Extract the [x, y] coordinate from the center of the cell holding the provided text.  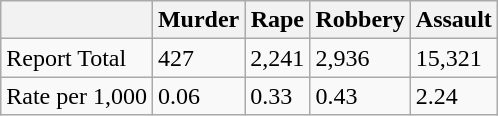
Robbery [360, 20]
15,321 [454, 58]
Murder [198, 20]
0.33 [278, 96]
Assault [454, 20]
Rate per 1,000 [77, 96]
2.24 [454, 96]
0.43 [360, 96]
0.06 [198, 96]
Report Total [77, 58]
Rape [278, 20]
2,936 [360, 58]
427 [198, 58]
2,241 [278, 58]
